Pinpoint the cell where the given text exists, returning its [X, Y] midpoint coordinate. 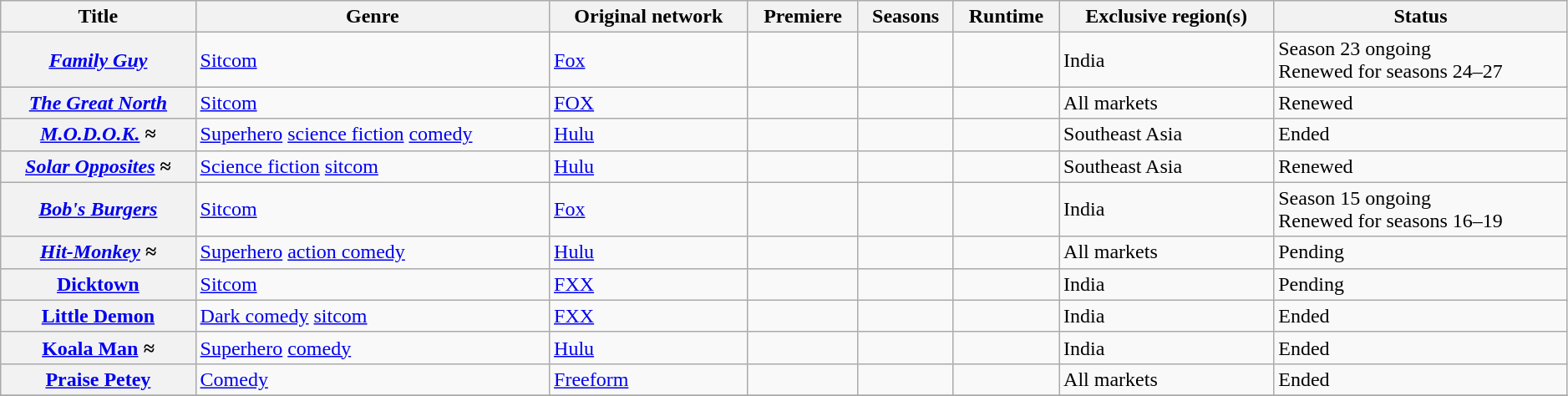
Koala Man ≈ [99, 348]
Little Demon [99, 316]
Dark comedy sitcom [373, 316]
M.O.D.O.K. ≈ [99, 135]
Title [99, 17]
Status [1421, 17]
Superhero science fiction comedy [373, 135]
Runtime [1006, 17]
Bob's Burgers [99, 209]
FOX [649, 103]
Hit-Monkey ≈ [99, 252]
Dicktown [99, 284]
Freeform [649, 379]
Season 23 ongoingRenewed for seasons 24–27 [1421, 60]
Praise Petey [99, 379]
Comedy [373, 379]
Solar Opposites ≈ [99, 166]
Season 15 ongoingRenewed for seasons 16–19 [1421, 209]
Family Guy [99, 60]
Seasons [906, 17]
Genre [373, 17]
Premiere [803, 17]
Exclusive region(s) [1166, 17]
Superhero action comedy [373, 252]
Superhero comedy [373, 348]
Science fiction sitcom [373, 166]
The Great North [99, 103]
Original network [649, 17]
